Identify which cell holds the provided text, then report its [x, y] central coordinate. 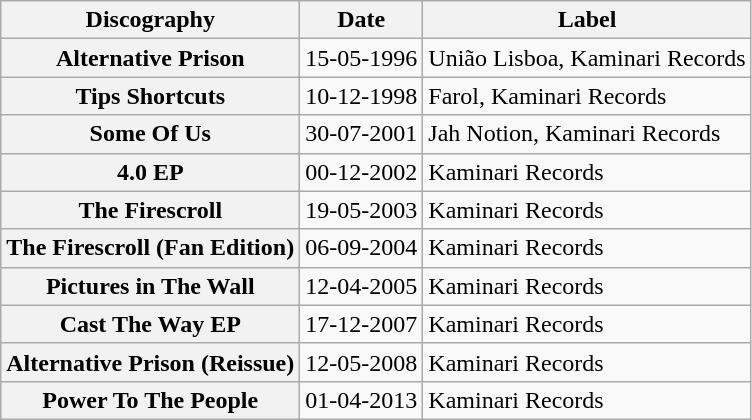
União Lisboa, Kaminari Records [587, 58]
10-12-1998 [362, 96]
06-09-2004 [362, 248]
Some Of Us [150, 134]
12-04-2005 [362, 286]
Discography [150, 20]
15-05-1996 [362, 58]
Farol, Kaminari Records [587, 96]
17-12-2007 [362, 324]
Label [587, 20]
The Firescroll (Fan Edition) [150, 248]
Alternative Prison (Reissue) [150, 362]
01-04-2013 [362, 400]
Pictures in The Wall [150, 286]
19-05-2003 [362, 210]
Tips Shortcuts [150, 96]
The Firescroll [150, 210]
4.0 EP [150, 172]
Jah Notion, Kaminari Records [587, 134]
12-05-2008 [362, 362]
00-12-2002 [362, 172]
Cast The Way EP [150, 324]
Power To The People [150, 400]
Date [362, 20]
Alternative Prison [150, 58]
30-07-2001 [362, 134]
